Output the [X, Y] coordinate of the center of the cell containing the given text.  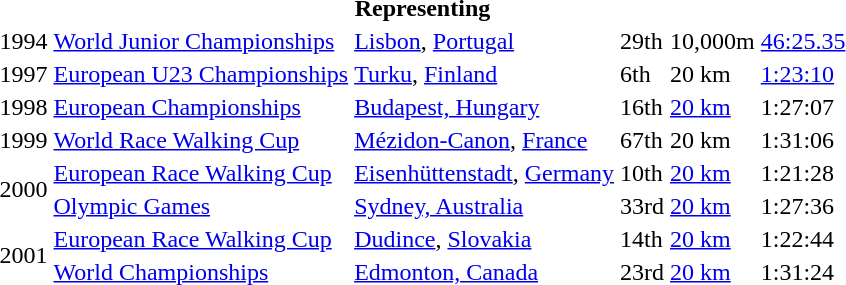
Olympic Games [201, 206]
European U23 Championships [201, 74]
World Junior Championships [201, 41]
14th [642, 239]
Sydney, Australia [484, 206]
Mézidon-Canon, France [484, 140]
67th [642, 140]
Lisbon, Portugal [484, 41]
World Race Walking Cup [201, 140]
29th [642, 41]
10th [642, 173]
European Championships [201, 107]
Eisenhüttenstadt, Germany [484, 173]
6th [642, 74]
33rd [642, 206]
16th [642, 107]
Dudince, Slovakia [484, 239]
Budapest, Hungary [484, 107]
Turku, Finland [484, 74]
10,000m [713, 41]
